Detect which cell encompasses the target text, then output its (x, y) center coordinate. 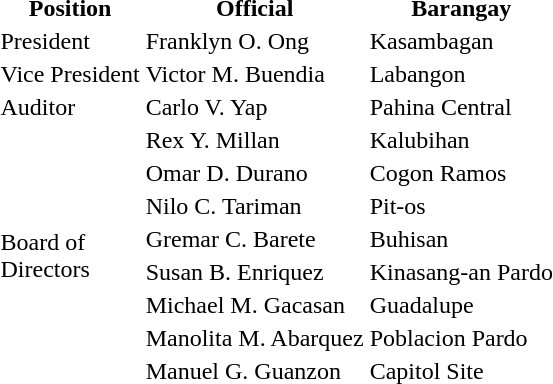
Carlo V. Yap (254, 107)
Franklyn O. Ong (254, 41)
Omar D. Durano (254, 173)
Michael M. Gacasan (254, 305)
Victor M. Buendia (254, 74)
Gremar C. Barete (254, 239)
Rex Y. Millan (254, 140)
Susan B. Enriquez (254, 272)
Manolita M. Abarquez (254, 338)
Nilo C. Tariman (254, 206)
